Extract the [X, Y] coordinate from the center of the cell holding the provided text.  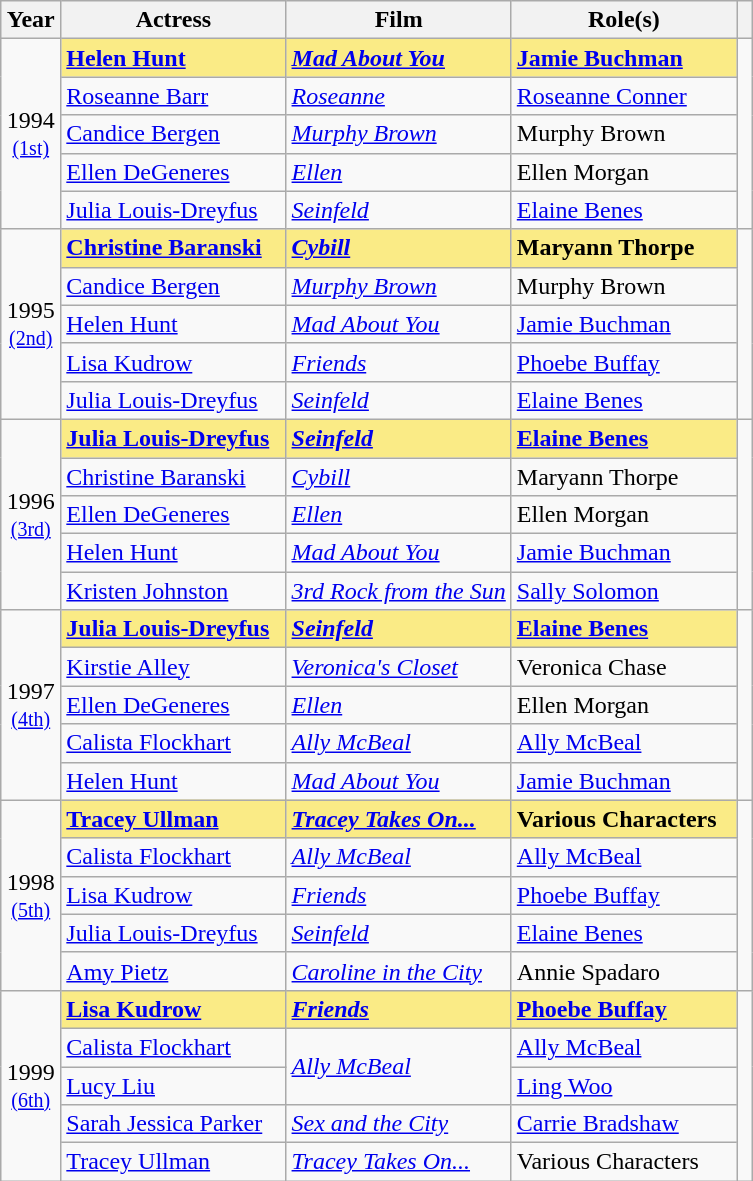
Roseanne [398, 96]
1998(5th) [31, 895]
Veronica Chase [624, 667]
Film [398, 20]
Role(s) [624, 20]
Sally Solomon [624, 591]
Annie Spadaro [624, 971]
Amy Pietz [174, 971]
Sarah Jessica Parker [174, 1124]
Roseanne Barr [174, 96]
1995(2nd) [31, 324]
1999(6th) [31, 1085]
Caroline in the City [398, 971]
Kirstie Alley [174, 667]
1997(4th) [31, 705]
Sex and the City [398, 1124]
Ling Woo [624, 1085]
Carrie Bradshaw [624, 1124]
Veronica's Closet [398, 667]
Year [31, 20]
Kristen Johnston [174, 591]
Actress [174, 20]
1996(3rd) [31, 514]
1994(1st) [31, 134]
Roseanne Conner [624, 96]
Lucy Liu [174, 1085]
3rd Rock from the Sun [398, 591]
